Provide the [X, Y] coordinate of the cell's center where the given text is located.  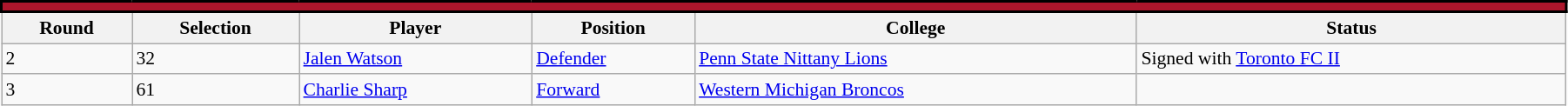
3 [67, 90]
Penn State Nittany Lions [915, 59]
32 [216, 59]
Defender [613, 59]
Western Michigan Broncos [915, 90]
Charlie Sharp [416, 90]
College [915, 28]
Round [67, 28]
Signed with Toronto FC II [1350, 59]
Player [416, 28]
Jalen Watson [416, 59]
61 [216, 90]
Position [613, 28]
Selection [216, 28]
2 [67, 59]
Status [1350, 28]
Forward [613, 90]
